Provide the (X, Y) coordinate of the cell's center where the given text is located.  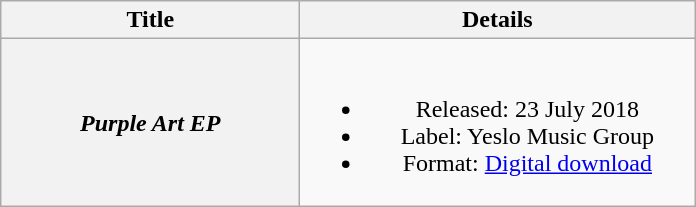
Released: 23 July 2018Label: Yeslo Music GroupFormat: Digital download (498, 122)
Purple Art EP (150, 122)
Title (150, 20)
Details (498, 20)
